Detect which cell encompasses the target text, then output its (X, Y) center coordinate. 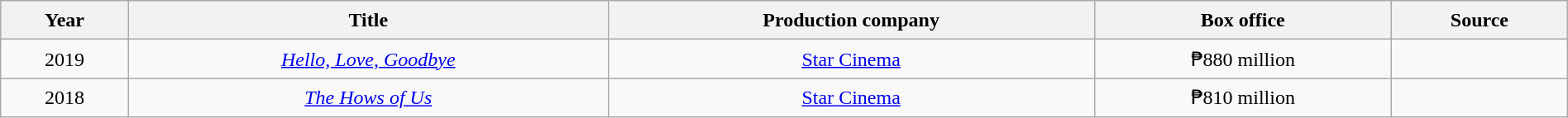
Year (65, 20)
2018 (65, 97)
Source (1480, 20)
₱880 million (1243, 59)
2019 (65, 59)
Hello, Love, Goodbye (368, 59)
Box office (1243, 20)
₱810 million (1243, 97)
Title (368, 20)
Production company (851, 20)
The Hows of Us (368, 97)
